Pinpoint the cell where the given text exists, returning its (x, y) midpoint coordinate. 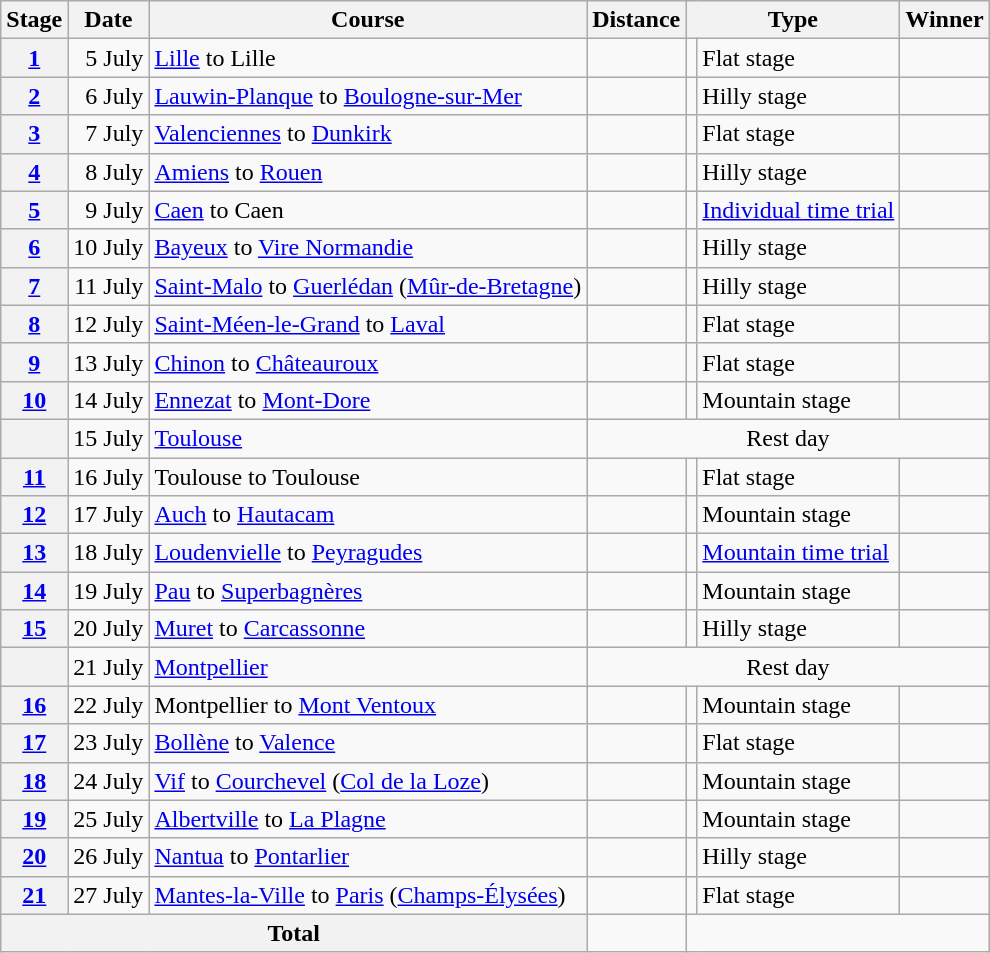
5 (34, 210)
27 July (108, 895)
Vif to Courchevel (Col de la Loze) (368, 781)
Loudenvielle to Peyragudes (368, 553)
Individual time trial (798, 210)
10 (34, 400)
7 (34, 286)
Montpellier to Mont Ventoux (368, 705)
9 (34, 362)
20 (34, 857)
Muret to Carcassonne (368, 629)
12 July (108, 324)
Saint-Méen-le-Grand to Laval (368, 324)
Date (108, 20)
Lauwin-Planque to Boulogne-sur-Mer (368, 96)
21 (34, 895)
6 (34, 248)
6 July (108, 96)
13 July (108, 362)
11 July (108, 286)
12 (34, 515)
18 (34, 781)
24 July (108, 781)
8 July (108, 172)
7 July (108, 134)
19 (34, 819)
Bayeux to Vire Normandie (368, 248)
Montpellier (368, 667)
25 July (108, 819)
Mantes-la-Ville to Paris (Champs-Élysées) (368, 895)
23 July (108, 743)
16 (34, 705)
Toulouse to Toulouse (368, 477)
11 (34, 477)
Lille to Lille (368, 58)
Nantua to Pontarlier (368, 857)
26 July (108, 857)
Auch to Hautacam (368, 515)
Saint-Malo to Guerlédan (Mûr-de-Bretagne) (368, 286)
Ennezat to Mont-Dore (368, 400)
14 July (108, 400)
3 (34, 134)
19 July (108, 591)
Albertville to La Plagne (368, 819)
2 (34, 96)
8 (34, 324)
Chinon to Châteauroux (368, 362)
Winner (944, 20)
Stage (34, 20)
Caen to Caen (368, 210)
Mountain time trial (798, 553)
17 July (108, 515)
Type (793, 20)
Bollène to Valence (368, 743)
20 July (108, 629)
15 (34, 629)
Course (368, 20)
Toulouse (368, 438)
Valenciennes to Dunkirk (368, 134)
13 (34, 553)
Distance (636, 20)
14 (34, 591)
1 (34, 58)
21 July (108, 667)
Amiens to Rouen (368, 172)
Pau to Superbagnères (368, 591)
5 July (108, 58)
16 July (108, 477)
Total (294, 933)
18 July (108, 553)
17 (34, 743)
4 (34, 172)
22 July (108, 705)
9 July (108, 210)
10 July (108, 248)
15 July (108, 438)
